Search for the cell housing the specified text and yield its (x, y) center coordinate. 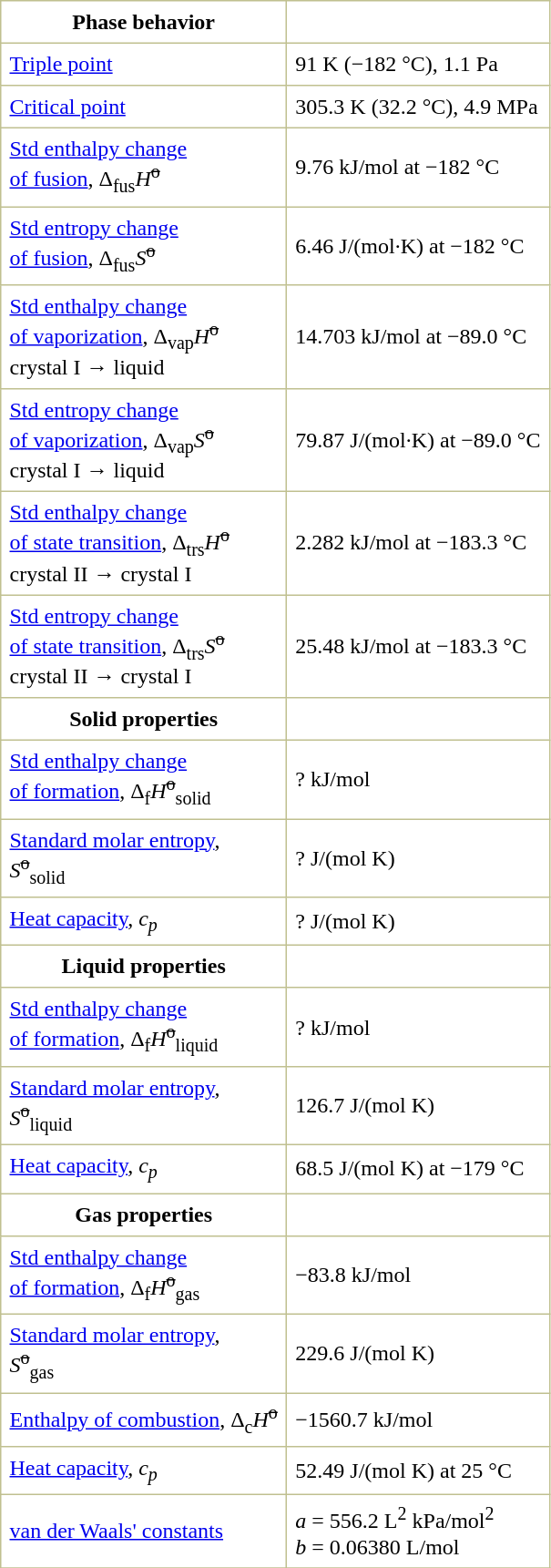
Std entropy changeof vaporization, ΔvapSocrystal I → liquid (144, 439)
Phase behavior (144, 22)
Standard molar entropy,Soliquid (144, 1105)
Std enthalpy changeof formation, ΔfHogas (144, 1275)
Critical point (144, 107)
305.3 K (32.2 °C), 4.9 MPa (419, 107)
Solid properties (144, 719)
126.7 J/(mol K) (419, 1105)
−83.8 kJ/mol (419, 1275)
Std entropy changeof fusion, ΔfusSo (144, 246)
van der Waals' constants (144, 1532)
Standard molar entropy,Sosolid (144, 858)
Enthalpy of combustion, ΔcHo (144, 1419)
Std enthalpy changeof state transition, ΔtrsHocrystal II → crystal I (144, 543)
Liquid properties (144, 967)
a = 556.2 L2 kPa/mol2 b = 0.06380 L/mol (419, 1532)
91 K (−182 °C), 1.1 Pa (419, 64)
Gas properties (144, 1214)
79.87 J/(mol·K) at −89.0 °C (419, 439)
6.46 J/(mol·K) at −182 °C (419, 246)
Std enthalpy changeof formation, ΔfHosolid (144, 779)
Std enthalpy changeof fusion, ΔfusHo (144, 167)
25.48 kJ/mol at −183.3 °C (419, 647)
Std enthalpy changeof formation, ΔfHoliquid (144, 1027)
229.6 J/(mol K) (419, 1353)
68.5 J/(mol K) at −179 °C (419, 1170)
2.282 kJ/mol at −183.3 °C (419, 543)
14.703 kJ/mol at −89.0 °C (419, 337)
Std enthalpy changeof vaporization, ΔvapHocrystal I → liquid (144, 337)
9.76 kJ/mol at −182 °C (419, 167)
Std entropy changeof state transition, ΔtrsSocrystal II → crystal I (144, 647)
Standard molar entropy,Sogas (144, 1353)
Triple point (144, 64)
−1560.7 kJ/mol (419, 1419)
52.49 J/(mol K) at 25 °C (419, 1471)
